Capture the cell that displays the provided text and extract its [X, Y] central coordinate. 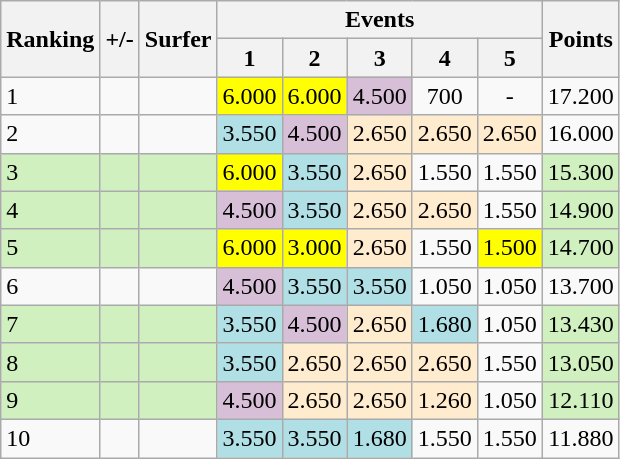
9 [50, 400]
Events [380, 20]
13.050 [580, 362]
Points [580, 39]
12.110 [580, 400]
8 [50, 362]
1.500 [510, 248]
13.430 [580, 324]
3.000 [314, 248]
10 [50, 438]
+/- [120, 39]
14.900 [580, 210]
- [510, 96]
15.300 [580, 172]
1.260 [444, 400]
14.700 [580, 248]
17.200 [580, 96]
16.000 [580, 134]
13.700 [580, 286]
Surfer [178, 39]
7 [50, 324]
Ranking [50, 39]
11.880 [580, 438]
700 [444, 96]
6 [50, 286]
